Provide the [x, y] coordinate of the cell's center where the given text is located.  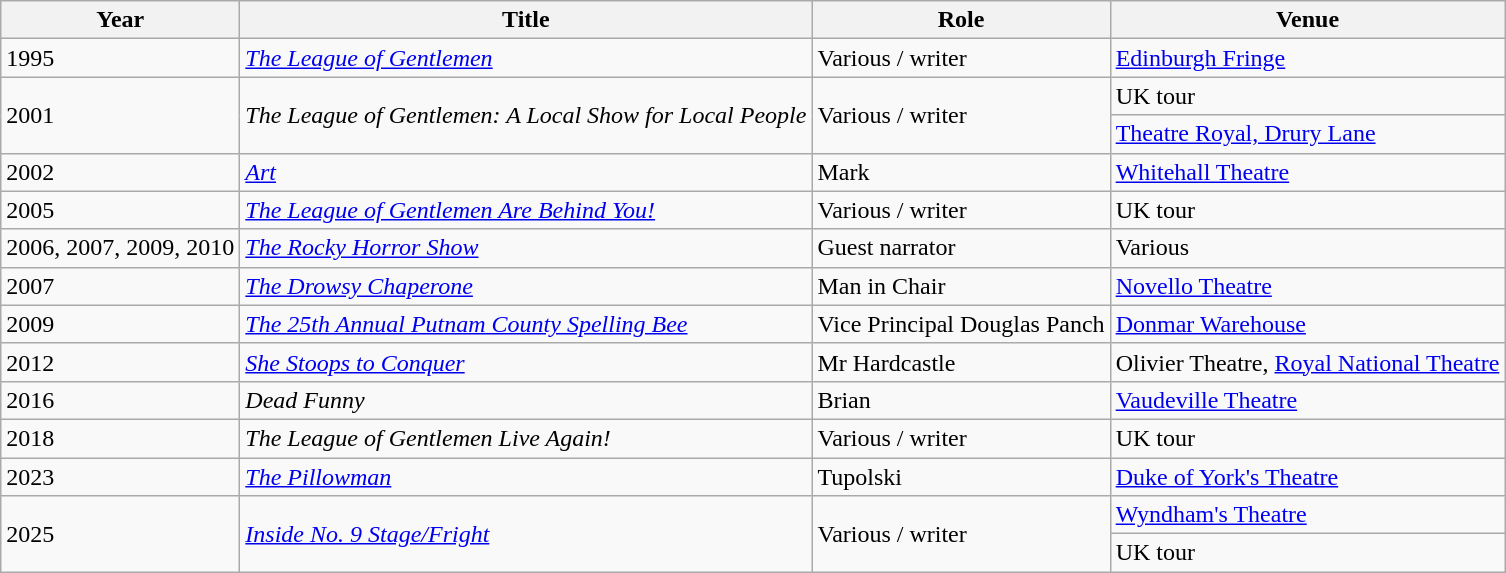
Guest narrator [961, 248]
Wyndham's Theatre [1308, 515]
Dead Funny [526, 400]
Olivier Theatre, Royal National Theatre [1308, 362]
2005 [120, 210]
Vaudeville Theatre [1308, 400]
Inside No. 9 Stage/Fright [526, 534]
2009 [120, 324]
Novello Theatre [1308, 286]
The Pillowman [526, 477]
The 25th Annual Putnam County Spelling Bee [526, 324]
Whitehall Theatre [1308, 172]
Tupolski [961, 477]
2012 [120, 362]
1995 [120, 58]
2006, 2007, 2009, 2010 [120, 248]
2007 [120, 286]
Year [120, 20]
The Drowsy Chaperone [526, 286]
2016 [120, 400]
The League of Gentlemen Are Behind You! [526, 210]
Various [1308, 248]
She Stoops to Conquer [526, 362]
2025 [120, 534]
The Rocky Horror Show [526, 248]
The League of Gentlemen Live Again! [526, 438]
The League of Gentlemen: A Local Show for Local People [526, 115]
Duke of York's Theatre [1308, 477]
Man in Chair [961, 286]
Theatre Royal, Drury Lane [1308, 134]
Brian [961, 400]
Role [961, 20]
Venue [1308, 20]
Mark [961, 172]
Vice Principal Douglas Panch [961, 324]
Edinburgh Fringe [1308, 58]
Title [526, 20]
2002 [120, 172]
2018 [120, 438]
The League of Gentlemen [526, 58]
Art [526, 172]
2023 [120, 477]
Mr Hardcastle [961, 362]
2001 [120, 115]
Donmar Warehouse [1308, 324]
